Identify which cell holds the provided text, then report its (X, Y) central coordinate. 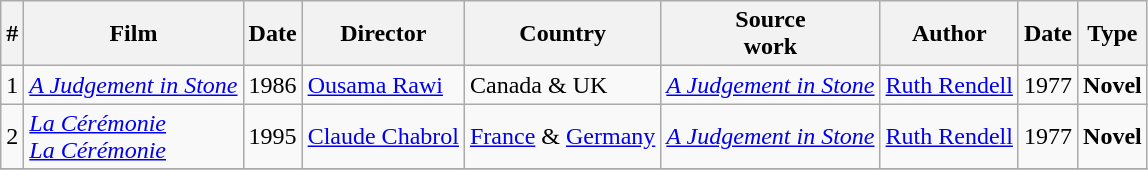
Film (134, 34)
Type (1113, 34)
# (12, 34)
Director (383, 34)
Ousama Rawi (383, 85)
Sourcework (770, 34)
2 (12, 136)
Country (562, 34)
Claude Chabrol (383, 136)
Author (949, 34)
La CérémonieLa Cérémonie (134, 136)
1 (12, 85)
France & Germany (562, 136)
1986 (272, 85)
1995 (272, 136)
Canada & UK (562, 85)
